Identify which cell holds the provided text, then report its [x, y] central coordinate. 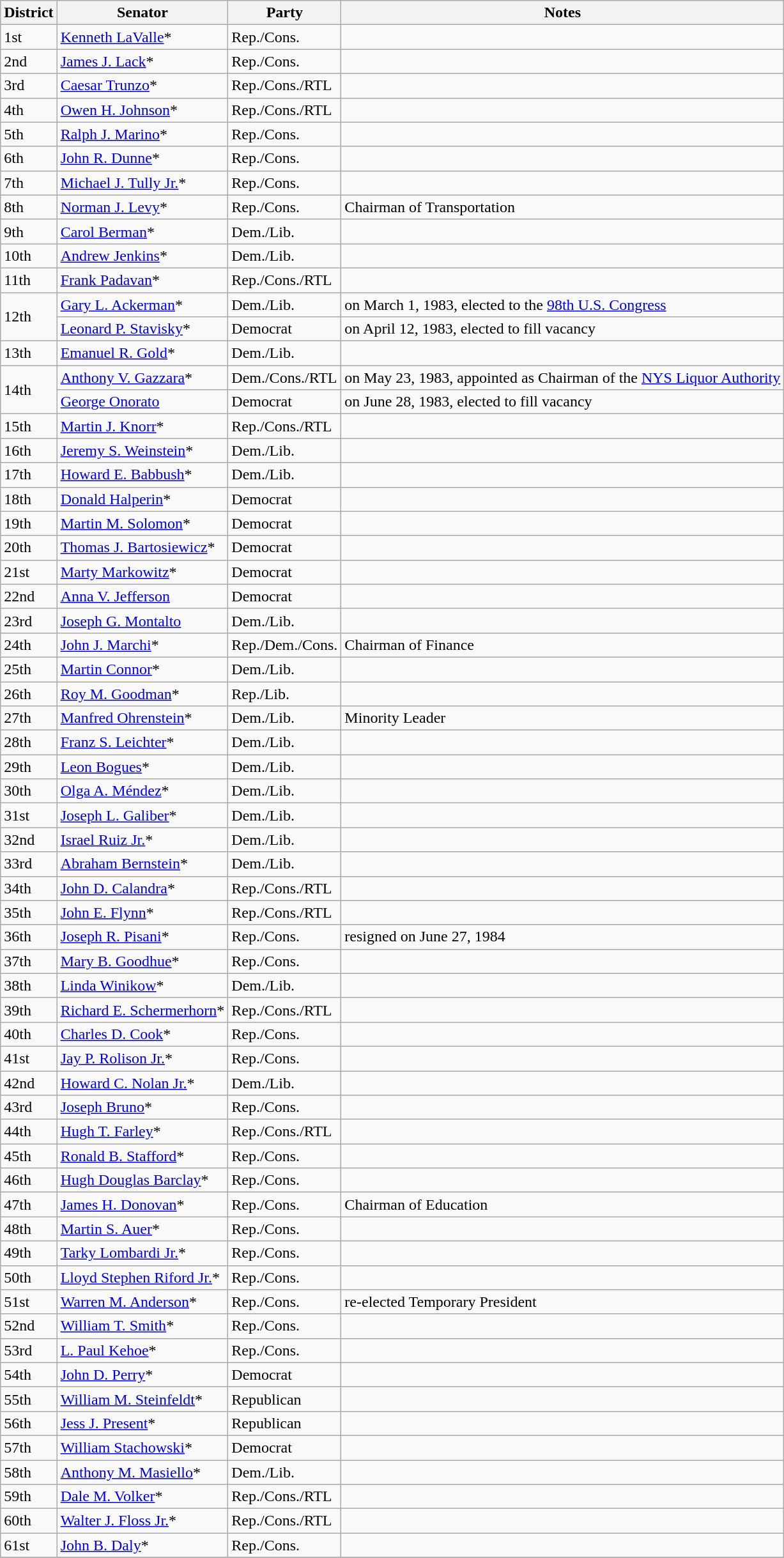
Marty Markowitz* [142, 572]
Joseph Bruno* [142, 1107]
John D. Perry* [142, 1375]
Minority Leader [562, 718]
51st [29, 1302]
Norman J. Levy* [142, 207]
L. Paul Kehoe* [142, 1350]
15th [29, 426]
54th [29, 1375]
resigned on June 27, 1984 [562, 937]
48th [29, 1229]
Anthony M. Masiello* [142, 1472]
30th [29, 791]
Kenneth LaValle* [142, 37]
Joseph L. Galiber* [142, 815]
42nd [29, 1083]
46th [29, 1180]
28th [29, 743]
22nd [29, 596]
Anthony V. Gazzara* [142, 378]
Charles D. Cook* [142, 1034]
35th [29, 913]
31st [29, 815]
49th [29, 1253]
33rd [29, 864]
39th [29, 1010]
2nd [29, 61]
Olga A. Méndez* [142, 791]
Chairman of Education [562, 1205]
13th [29, 353]
24th [29, 645]
61st [29, 1545]
Martin S. Auer* [142, 1229]
Joseph R. Pisani* [142, 937]
on June 28, 1983, elected to fill vacancy [562, 402]
Roy M. Goodman* [142, 693]
Michael J. Tully Jr.* [142, 183]
William T. Smith* [142, 1326]
Martin Connor* [142, 669]
Leonard P. Stavisky* [142, 329]
Notes [562, 13]
John D. Calandra* [142, 888]
Emanuel R. Gold* [142, 353]
43rd [29, 1107]
44th [29, 1132]
Owen H. Johnson* [142, 110]
27th [29, 718]
59th [29, 1497]
8th [29, 207]
Rep./Lib. [285, 693]
40th [29, 1034]
re-elected Temporary President [562, 1302]
41st [29, 1058]
on March 1, 1983, elected to the 98th U.S. Congress [562, 305]
11th [29, 280]
29th [29, 767]
Anna V. Jefferson [142, 596]
4th [29, 110]
Hugh T. Farley* [142, 1132]
Thomas J. Bartosiewicz* [142, 548]
5th [29, 134]
56th [29, 1423]
Joseph G. Montalto [142, 621]
3rd [29, 86]
34th [29, 888]
William Stachowski* [142, 1447]
Linda Winikow* [142, 985]
Jess J. Present* [142, 1423]
Ronald B. Stafford* [142, 1156]
20th [29, 548]
on May 23, 1983, appointed as Chairman of the NYS Liquor Authority [562, 378]
Ralph J. Marino* [142, 134]
Manfred Ohrenstein* [142, 718]
Gary L. Ackerman* [142, 305]
36th [29, 937]
7th [29, 183]
Warren M. Anderson* [142, 1302]
37th [29, 961]
53rd [29, 1350]
45th [29, 1156]
John J. Marchi* [142, 645]
James J. Lack* [142, 61]
Martin M. Solomon* [142, 523]
Chairman of Transportation [562, 207]
26th [29, 693]
Dale M. Volker* [142, 1497]
38th [29, 985]
Richard E. Schermerhorn* [142, 1010]
Howard E. Babbush* [142, 475]
Carol Berman* [142, 231]
1st [29, 37]
52nd [29, 1326]
17th [29, 475]
12th [29, 317]
Lloyd Stephen Riford Jr.* [142, 1277]
21st [29, 572]
18th [29, 499]
47th [29, 1205]
Jay P. Rolison Jr.* [142, 1058]
Leon Bogues* [142, 767]
58th [29, 1472]
Mary B. Goodhue* [142, 961]
25th [29, 669]
16th [29, 451]
23rd [29, 621]
50th [29, 1277]
Party [285, 13]
55th [29, 1399]
Senator [142, 13]
Rep./Dem./Cons. [285, 645]
Donald Halperin* [142, 499]
Tarky Lombardi Jr.* [142, 1253]
Chairman of Finance [562, 645]
10th [29, 256]
Franz S. Leichter* [142, 743]
14th [29, 390]
57th [29, 1447]
on April 12, 1983, elected to fill vacancy [562, 329]
Howard C. Nolan Jr.* [142, 1083]
John E. Flynn* [142, 913]
John B. Daly* [142, 1545]
Frank Padavan* [142, 280]
John R. Dunne* [142, 158]
Walter J. Floss Jr.* [142, 1521]
District [29, 13]
George Onorato [142, 402]
Abraham Bernstein* [142, 864]
Hugh Douglas Barclay* [142, 1180]
19th [29, 523]
Martin J. Knorr* [142, 426]
6th [29, 158]
Israel Ruiz Jr.* [142, 840]
9th [29, 231]
32nd [29, 840]
William M. Steinfeldt* [142, 1399]
Andrew Jenkins* [142, 256]
Dem./Cons./RTL [285, 378]
Jeremy S. Weinstein* [142, 451]
60th [29, 1521]
James H. Donovan* [142, 1205]
Caesar Trunzo* [142, 86]
